Scan for the cell matching the given text and deliver its (X, Y) coordinate at center. 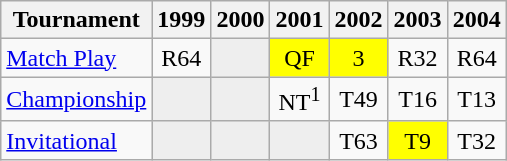
Match Play (76, 58)
T32 (476, 140)
T9 (418, 140)
2000 (240, 20)
Championship (76, 100)
T13 (476, 100)
R32 (418, 58)
NT1 (300, 100)
2001 (300, 20)
3 (358, 58)
1999 (182, 20)
T49 (358, 100)
QF (300, 58)
Tournament (76, 20)
Invitational (76, 140)
T63 (358, 140)
T16 (418, 100)
2004 (476, 20)
2002 (358, 20)
2003 (418, 20)
